Locate the cell with the specified text and output its [x, y] center coordinate. 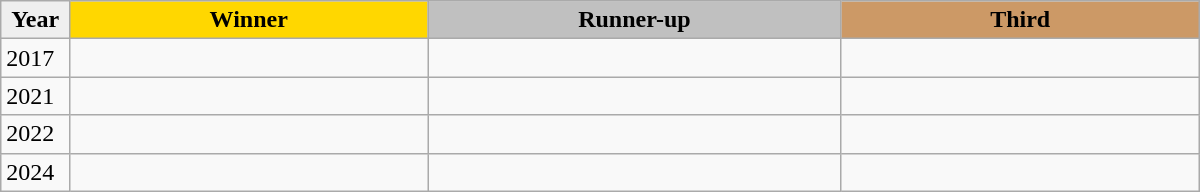
Runner-up [634, 20]
2017 [36, 58]
Year [36, 20]
Third [1020, 20]
2024 [36, 172]
2022 [36, 134]
2021 [36, 96]
Winner [249, 20]
